Return the [x, y] coordinate for the center point of the cell that contains the specified text.  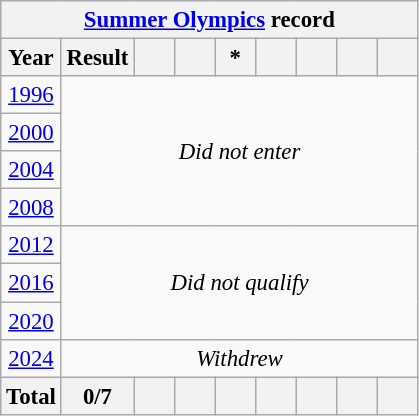
2008 [31, 208]
2004 [31, 170]
* [236, 58]
2012 [31, 245]
2024 [31, 358]
2000 [31, 133]
2020 [31, 321]
Result [98, 58]
Total [31, 396]
2016 [31, 283]
Withdrew [240, 358]
Summer Olympics record [210, 20]
Year [31, 58]
1996 [31, 95]
Did not qualify [240, 282]
Did not enter [240, 151]
0/7 [98, 396]
